Determine the (x, y) coordinate at the center of the cell enclosing the given text.  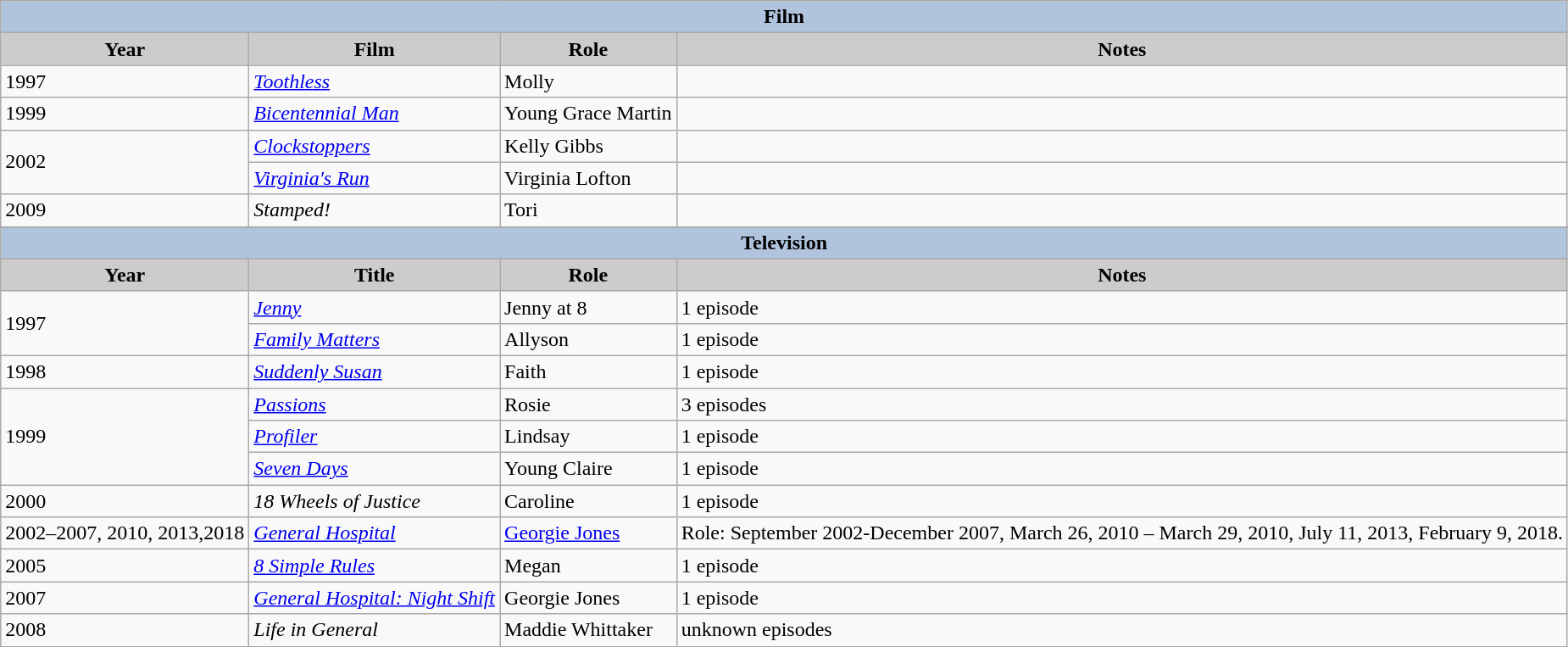
Passions (375, 404)
General Hospital: Night Shift (375, 598)
Young Grace Martin (588, 114)
Virginia Lofton (588, 178)
Caroline (588, 501)
Toothless (375, 81)
Bicentennial Man (375, 114)
1998 (125, 371)
Profiler (375, 437)
Maddie Whittaker (588, 630)
Family Matters (375, 339)
Life in General (375, 630)
Young Claire (588, 469)
Tori (588, 210)
Jenny at 8 (588, 307)
2008 (125, 630)
2000 (125, 501)
Role: September 2002-December 2007, March 26, 2010 – March 29, 2010, July 11, 2013, February 9, 2018. (1122, 533)
2002–2007, 2010, 2013,2018 (125, 533)
General Hospital (375, 533)
3 episodes (1122, 404)
Stamped! (375, 210)
Molly (588, 81)
Allyson (588, 339)
2005 (125, 566)
Jenny (375, 307)
Rosie (588, 404)
Megan (588, 566)
2007 (125, 598)
Clockstoppers (375, 146)
Suddenly Susan (375, 371)
unknown episodes (1122, 630)
Virginia's Run (375, 178)
Seven Days (375, 469)
2009 (125, 210)
Faith (588, 371)
18 Wheels of Justice (375, 501)
8 Simple Rules (375, 566)
Kelly Gibbs (588, 146)
Television (785, 243)
2002 (125, 162)
Title (375, 275)
Lindsay (588, 437)
